Identify which cell holds the provided text, then report its (X, Y) central coordinate. 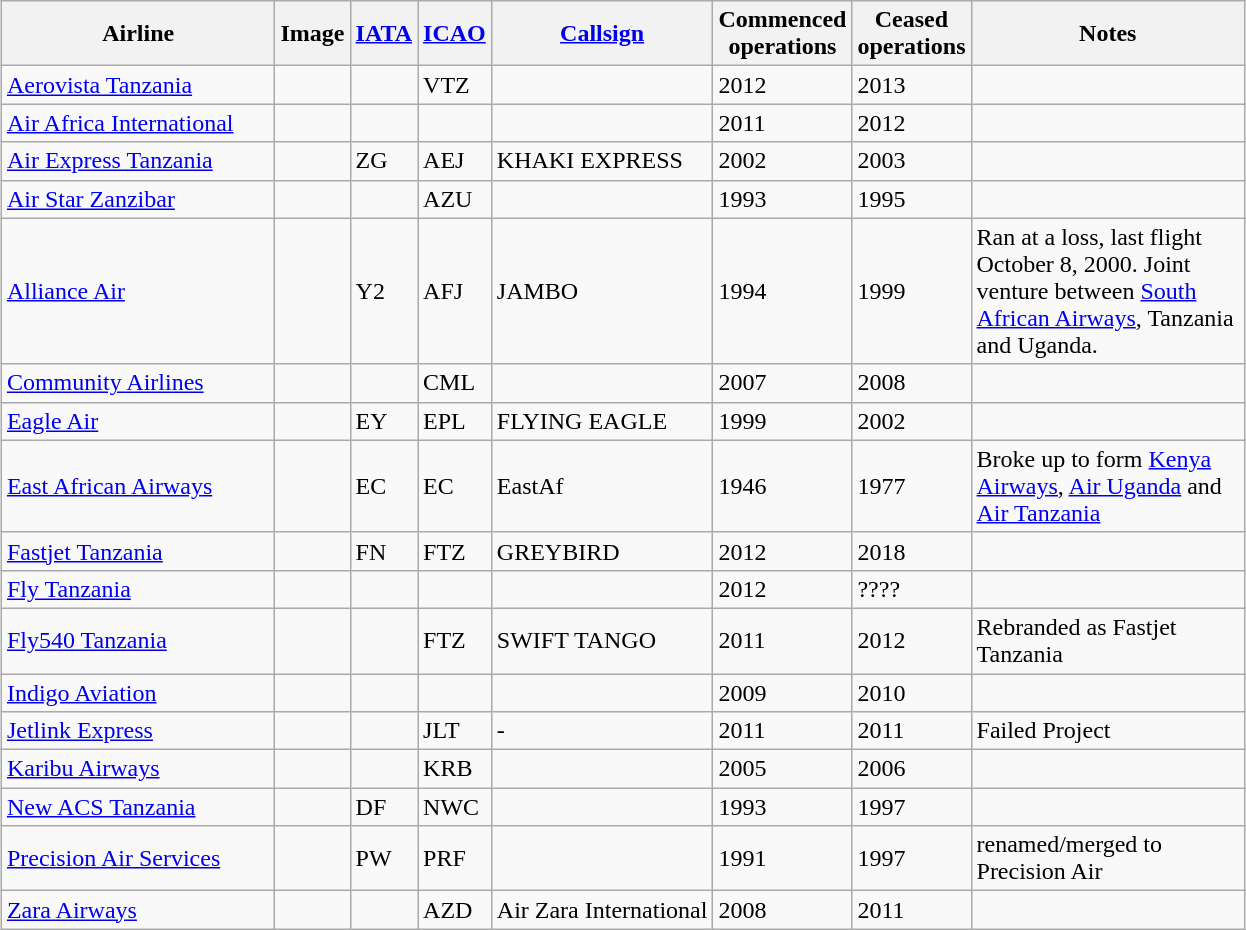
1994 (782, 291)
Ran at a loss, last flight October 8, 2000. Joint venture between South African Airways, Tanzania and Uganda. (1108, 291)
East African Airways (138, 486)
Air Africa International (138, 123)
AEJ (455, 161)
VTZ (455, 85)
PW (384, 858)
???? (912, 589)
ICAO (455, 34)
Air Star Zanzibar (138, 199)
JAMBO (602, 291)
2005 (782, 769)
2018 (912, 551)
Alliance Air (138, 291)
Jetlink Express (138, 731)
2013 (912, 85)
New ACS Tanzania (138, 807)
renamed/merged to Precision Air (1108, 858)
Y2 (384, 291)
KHAKI EXPRESS (602, 161)
Commencedoperations (782, 34)
1946 (782, 486)
2010 (912, 693)
NWC (455, 807)
JLT (455, 731)
- (602, 731)
AFJ (455, 291)
FN (384, 551)
GREYBIRD (602, 551)
Aerovista Tanzania (138, 85)
SWIFT TANGO (602, 640)
2007 (782, 383)
Callsign (602, 34)
Air Zara International (602, 910)
PRF (455, 858)
2003 (912, 161)
Air Express Tanzania (138, 161)
CML (455, 383)
Airline (138, 34)
ZG (384, 161)
Precision Air Services (138, 858)
2009 (782, 693)
Broke up to form Kenya Airways, Air Uganda and Air Tanzania (1108, 486)
1977 (912, 486)
Image (312, 34)
2006 (912, 769)
EastAf (602, 486)
EY (384, 421)
1991 (782, 858)
IATA (384, 34)
Community Airlines (138, 383)
Karibu Airways (138, 769)
Notes (1108, 34)
1995 (912, 199)
KRB (455, 769)
Fly Tanzania (138, 589)
FLYING EAGLE (602, 421)
AZD (455, 910)
Fly540 Tanzania (138, 640)
Rebranded as Fastjet Tanzania (1108, 640)
Failed Project (1108, 731)
Eagle Air (138, 421)
Zara Airways (138, 910)
Indigo Aviation (138, 693)
DF (384, 807)
Fastjet Tanzania (138, 551)
AZU (455, 199)
Ceasedoperations (912, 34)
EPL (455, 421)
